Identify which cell holds the provided text, then report its [X, Y] central coordinate. 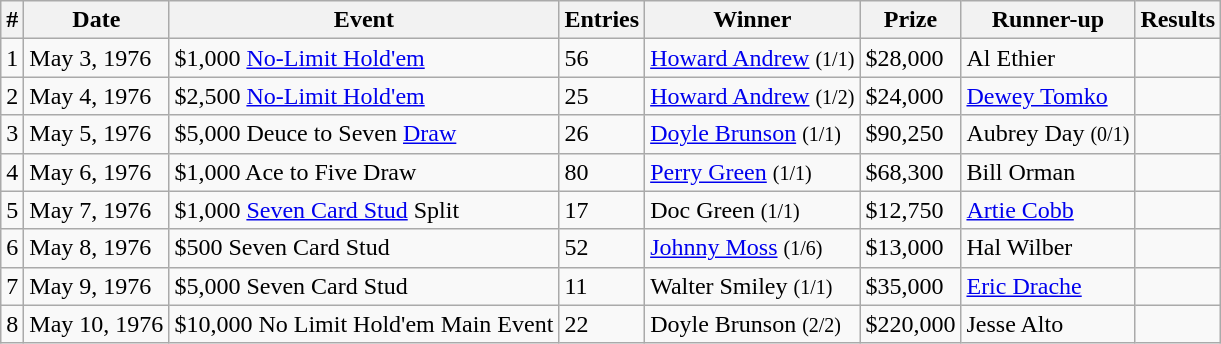
4 [12, 172]
May 6, 1976 [96, 172]
$35,000 [910, 286]
Hal Wilber [1048, 248]
$5,000 Deuce to Seven Draw [364, 134]
Results [1178, 20]
Doc Green (1/1) [752, 210]
8 [12, 324]
Winner [752, 20]
Bill Orman [1048, 172]
$10,000 No Limit Hold'em Main Event [364, 324]
22 [602, 324]
1 [12, 58]
$24,000 [910, 96]
Doyle Brunson (2/2) [752, 324]
11 [602, 286]
56 [602, 58]
80 [602, 172]
Howard Andrew (1/2) [752, 96]
Walter Smiley (1/1) [752, 286]
$1,000 Seven Card Stud Split [364, 210]
17 [602, 210]
$2,500 No-Limit Hold'em [364, 96]
Johnny Moss (1/6) [752, 248]
May 3, 1976 [96, 58]
May 7, 1976 [96, 210]
$500 Seven Card Stud [364, 248]
Artie Cobb [1048, 210]
Jesse Alto [1048, 324]
$68,300 [910, 172]
$1,000 No-Limit Hold'em [364, 58]
May 10, 1976 [96, 324]
Event [364, 20]
Doyle Brunson (1/1) [752, 134]
Perry Green (1/1) [752, 172]
$28,000 [910, 58]
$12,750 [910, 210]
$90,250 [910, 134]
7 [12, 286]
Entries [602, 20]
6 [12, 248]
Prize [910, 20]
May 4, 1976 [96, 96]
Date [96, 20]
5 [12, 210]
$1,000 Ace to Five Draw [364, 172]
25 [602, 96]
52 [602, 248]
Howard Andrew (1/1) [752, 58]
Dewey Tomko [1048, 96]
26 [602, 134]
May 5, 1976 [96, 134]
Aubrey Day (0/1) [1048, 134]
$220,000 [910, 324]
3 [12, 134]
Al Ethier [1048, 58]
2 [12, 96]
Eric Drache [1048, 286]
$13,000 [910, 248]
May 8, 1976 [96, 248]
$5,000 Seven Card Stud [364, 286]
# [12, 20]
Runner-up [1048, 20]
May 9, 1976 [96, 286]
